Identify which cell holds the provided text, then report its [X, Y] central coordinate. 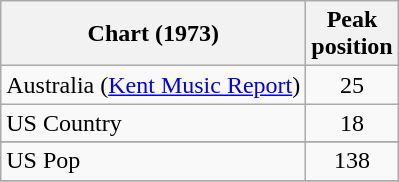
Australia (Kent Music Report) [154, 85]
US Pop [154, 161]
138 [352, 161]
25 [352, 85]
Peakposition [352, 34]
US Country [154, 123]
Chart (1973) [154, 34]
18 [352, 123]
